Capture the cell that displays the provided text and extract its (X, Y) central coordinate. 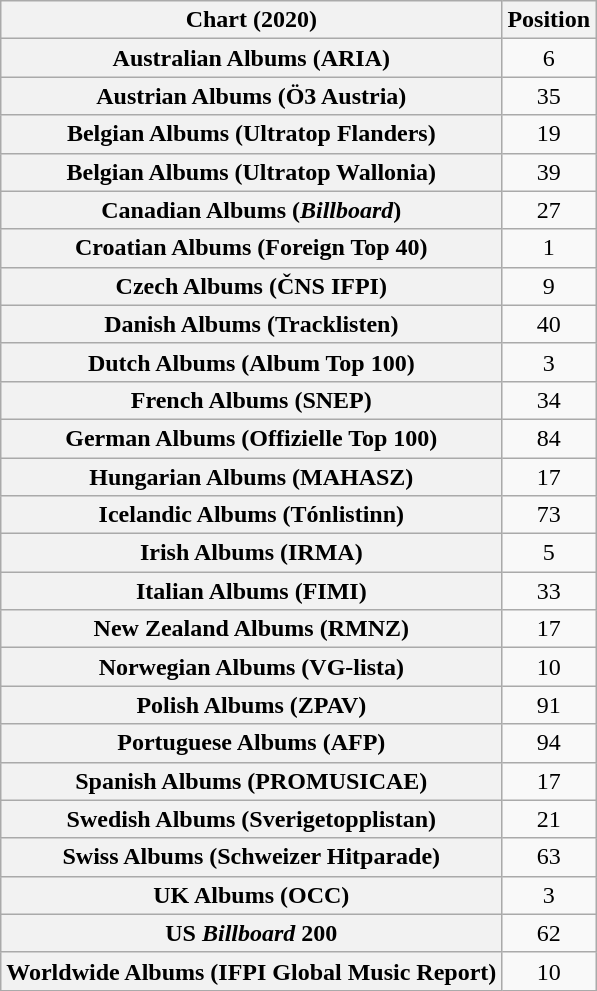
US Billboard 200 (252, 933)
Position (549, 20)
6 (549, 58)
33 (549, 591)
Swedish Albums (Sverigetopplistan) (252, 819)
94 (549, 743)
German Albums (Offizielle Top 100) (252, 438)
1 (549, 248)
Chart (2020) (252, 20)
5 (549, 553)
91 (549, 705)
Worldwide Albums (IFPI Global Music Report) (252, 971)
Spanish Albums (PROMUSICAE) (252, 781)
39 (549, 172)
Irish Albums (IRMA) (252, 553)
French Albums (SNEP) (252, 400)
Belgian Albums (Ultratop Flanders) (252, 134)
Portuguese Albums (AFP) (252, 743)
Swiss Albums (Schweizer Hitparade) (252, 857)
62 (549, 933)
Croatian Albums (Foreign Top 40) (252, 248)
Austrian Albums (Ö3 Austria) (252, 96)
Canadian Albums (Billboard) (252, 210)
84 (549, 438)
34 (549, 400)
UK Albums (OCC) (252, 895)
Czech Albums (ČNS IFPI) (252, 286)
Danish Albums (Tracklisten) (252, 324)
27 (549, 210)
Hungarian Albums (MAHASZ) (252, 477)
Dutch Albums (Album Top 100) (252, 362)
Italian Albums (FIMI) (252, 591)
Norwegian Albums (VG-lista) (252, 667)
Icelandic Albums (Tónlistinn) (252, 515)
Belgian Albums (Ultratop Wallonia) (252, 172)
Polish Albums (ZPAV) (252, 705)
Australian Albums (ARIA) (252, 58)
40 (549, 324)
9 (549, 286)
19 (549, 134)
63 (549, 857)
73 (549, 515)
35 (549, 96)
New Zealand Albums (RMNZ) (252, 629)
21 (549, 819)
